Provide the [X, Y] coordinate of the cell's center where the given text is located.  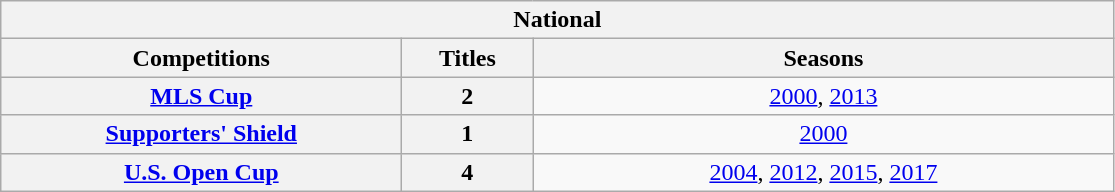
National [558, 20]
4 [468, 172]
2004, 2012, 2015, 2017 [824, 172]
Supporters' Shield [202, 134]
1 [468, 134]
2000, 2013 [824, 96]
2000 [824, 134]
MLS Cup [202, 96]
U.S. Open Cup [202, 172]
Competitions [202, 58]
Titles [468, 58]
2 [468, 96]
Seasons [824, 58]
